Extract the (X, Y) coordinate from the center of the cell holding the provided text.  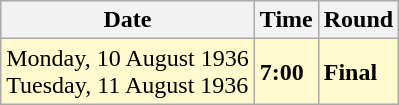
Monday, 10 August 1936Tuesday, 11 August 1936 (128, 72)
Round (358, 20)
Date (128, 20)
Final (358, 72)
7:00 (286, 72)
Time (286, 20)
